Scan for the cell matching the given text and deliver its (X, Y) coordinate at center. 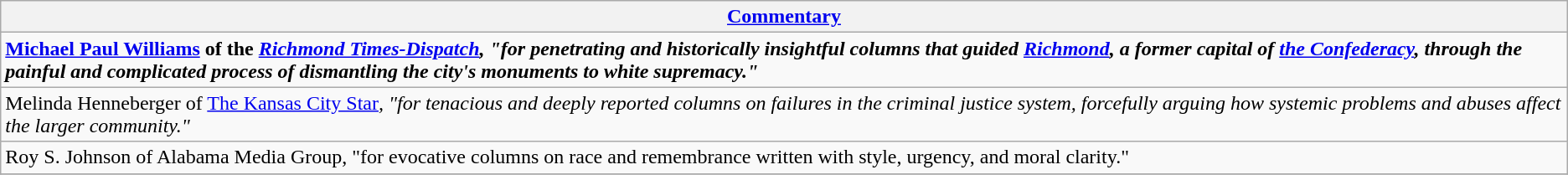
Roy S. Johnson of Alabama Media Group, "for evocative columns on race and remembrance written with style, urgency, and moral clarity." (784, 157)
Commentary (784, 17)
